Scan for the cell matching the given text and deliver its (X, Y) coordinate at center. 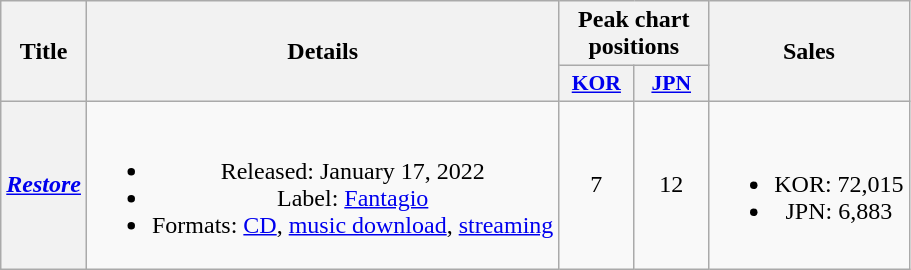
KOR (596, 84)
7 (596, 184)
KOR: 72,015JPN: 6,883 (809, 184)
JPN (672, 84)
Restore (44, 184)
Sales (809, 52)
Details (322, 52)
Released: January 17, 2022Label: FantagioFormats: CD, music download, streaming (322, 184)
Peak chart positions (634, 34)
12 (672, 184)
Title (44, 52)
